From the cell containing the given text, extract its center point as [x, y] coordinate. 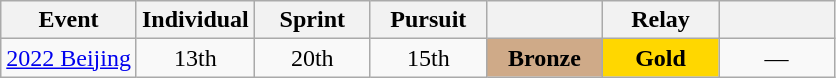
— [777, 58]
Sprint [312, 20]
Individual [195, 20]
Event [69, 20]
Relay [660, 20]
2022 Beijing [69, 58]
Bronze [544, 58]
15th [428, 58]
20th [312, 58]
Pursuit [428, 20]
Gold [660, 58]
13th [195, 58]
